Return (X, Y) of the center of cell containing provided text 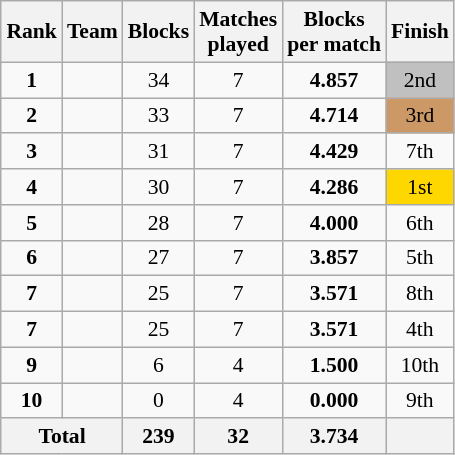
31 (158, 152)
4.429 (334, 152)
239 (158, 437)
9 (32, 365)
3.857 (334, 258)
4th (420, 330)
Finish (420, 32)
3rd (420, 116)
1st (420, 187)
Blocksper match (334, 32)
2 (32, 116)
5 (32, 223)
Blocks (158, 32)
33 (158, 116)
9th (420, 401)
5th (420, 258)
8th (420, 294)
7th (420, 152)
34 (158, 80)
Matchesplayed (238, 32)
32 (238, 437)
0.000 (334, 401)
Team (92, 32)
3 (32, 152)
Total (62, 437)
3.734 (334, 437)
28 (158, 223)
Rank (32, 32)
4.286 (334, 187)
1 (32, 80)
30 (158, 187)
2nd (420, 80)
10th (420, 365)
10 (32, 401)
0 (158, 401)
1.500 (334, 365)
4.714 (334, 116)
27 (158, 258)
6th (420, 223)
4.857 (334, 80)
4.000 (334, 223)
